Capture the cell that displays the provided text and extract its (X, Y) central coordinate. 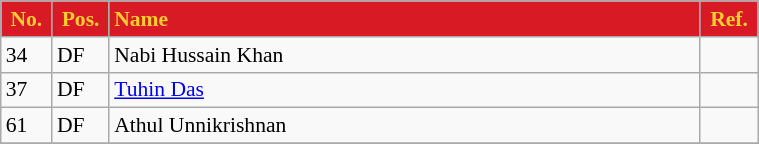
34 (26, 55)
Tuhin Das (404, 90)
Ref. (728, 19)
Nabi Hussain Khan (404, 55)
37 (26, 90)
Athul Unnikrishnan (404, 126)
Name (404, 19)
No. (26, 19)
61 (26, 126)
Pos. (80, 19)
